Extract the (X, Y) coordinate from the center of the cell holding the provided text.  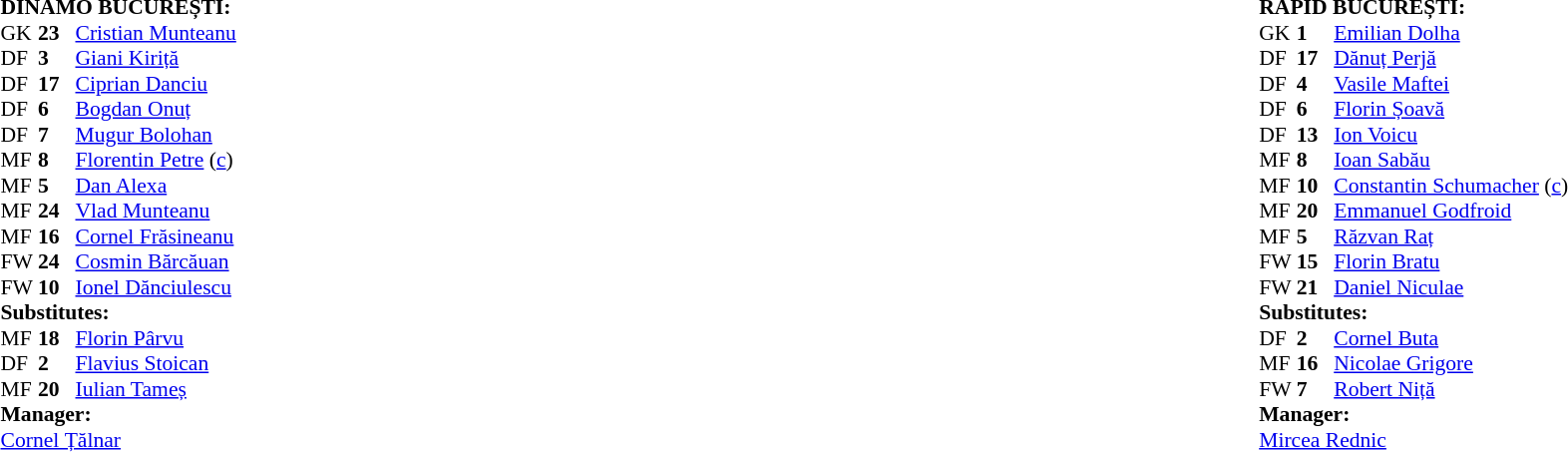
4 (1316, 84)
Dan Alexa (156, 186)
3 (57, 59)
Daniel Niculae (1450, 287)
Flavius Stoican (156, 364)
Cornel Buta (1450, 338)
Florentin Petre (c) (156, 161)
Ion Voicu (1450, 135)
23 (57, 33)
Florin Bratu (1450, 262)
Giani Kiriță (156, 59)
Emilian Dolha (1450, 33)
Cosmin Bărcăuan (156, 262)
Ionel Dănciulescu (156, 287)
Mugur Bolohan (156, 135)
Constantin Schumacher (c) (1450, 186)
Robert Niță (1450, 389)
Vlad Munteanu (156, 211)
Cristian Munteanu (156, 33)
Vasile Maftei (1450, 84)
Florin Șoavă (1450, 109)
18 (57, 338)
Bogdan Onuț (156, 109)
Dănuț Perjă (1450, 59)
Ioan Sabău (1450, 161)
Emmanuel Godfroid (1450, 211)
13 (1316, 135)
Florin Pârvu (156, 338)
21 (1316, 287)
Nicolae Grigore (1450, 364)
1 (1316, 33)
15 (1316, 262)
Ciprian Danciu (156, 84)
Iulian Tameș (156, 389)
Cornel Frăsineanu (156, 236)
Răzvan Raț (1450, 236)
